Provide the [x, y] coordinate of the cell's center where the given text is located.  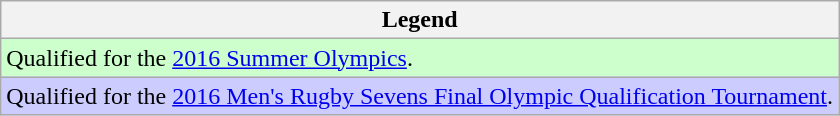
Legend [420, 20]
Qualified for the 2016 Summer Olympics. [420, 58]
Qualified for the 2016 Men's Rugby Sevens Final Olympic Qualification Tournament. [420, 96]
